Scan for the cell matching the given text and deliver its [x, y] coordinate at center. 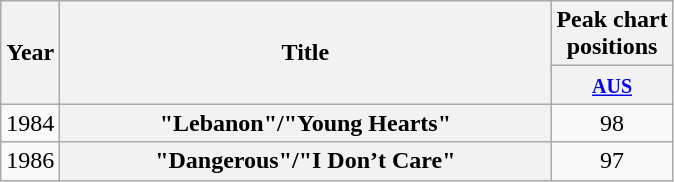
Peak chartpositions [612, 34]
98 [612, 123]
"Dangerous"/"I Don’t Care" [306, 161]
AUS [612, 85]
97 [612, 161]
Year [30, 52]
Title [306, 52]
1984 [30, 123]
1986 [30, 161]
"Lebanon"/"Young Hearts" [306, 123]
